Return the (X, Y) coordinate for the center point of the cell that contains the specified text.  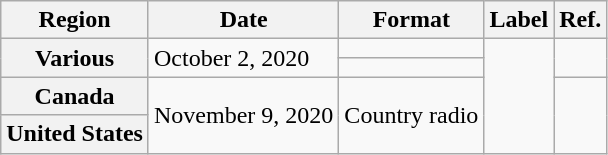
October 2, 2020 (243, 58)
Label (519, 20)
Various (75, 58)
Region (75, 20)
United States (75, 134)
Format (412, 20)
Country radio (412, 115)
Date (243, 20)
Canada (75, 96)
Ref. (580, 20)
November 9, 2020 (243, 115)
